Determine the [x, y] coordinate at the center of the cell enclosing the given text.  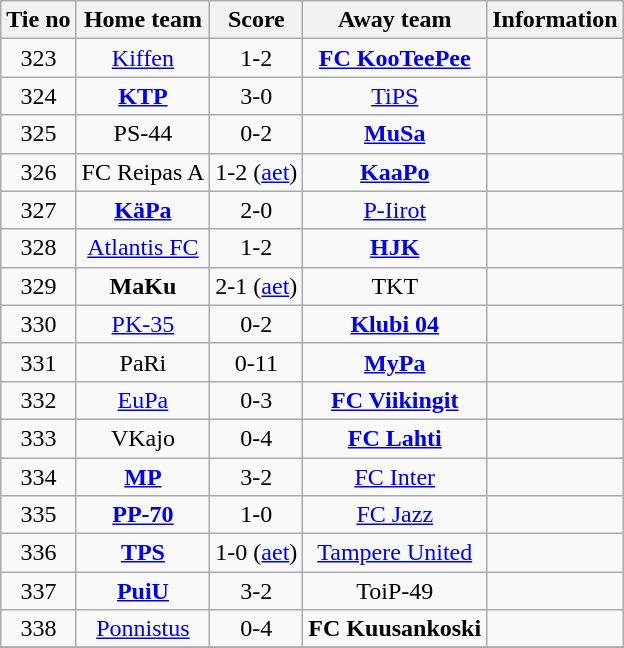
KTP [143, 96]
TiPS [395, 96]
Tie no [38, 20]
328 [38, 248]
338 [38, 629]
P-Iirot [395, 210]
EuPa [143, 400]
1-0 (aet) [256, 553]
336 [38, 553]
PS-44 [143, 134]
FC Lahti [395, 438]
Information [555, 20]
1-0 [256, 515]
FC Reipas A [143, 172]
MyPa [395, 362]
Kiffen [143, 58]
327 [38, 210]
FC Kuusankoski [395, 629]
PaRi [143, 362]
MP [143, 477]
331 [38, 362]
334 [38, 477]
2-1 (aet) [256, 286]
330 [38, 324]
PK-35 [143, 324]
FC Viikingit [395, 400]
MaKu [143, 286]
Klubi 04 [395, 324]
KaaPo [395, 172]
323 [38, 58]
326 [38, 172]
PP-70 [143, 515]
0-3 [256, 400]
TKT [395, 286]
Score [256, 20]
3-0 [256, 96]
333 [38, 438]
Tampere United [395, 553]
TPS [143, 553]
ToiP-49 [395, 591]
332 [38, 400]
2-0 [256, 210]
FC KooTeePee [395, 58]
Atlantis FC [143, 248]
PuiU [143, 591]
329 [38, 286]
1-2 (aet) [256, 172]
MuSa [395, 134]
VKajo [143, 438]
324 [38, 96]
FC Inter [395, 477]
325 [38, 134]
FC Jazz [395, 515]
0-11 [256, 362]
HJK [395, 248]
KäPa [143, 210]
335 [38, 515]
Ponnistus [143, 629]
Home team [143, 20]
Away team [395, 20]
337 [38, 591]
